Return the [x, y] coordinate for the center point of the cell that contains the specified text.  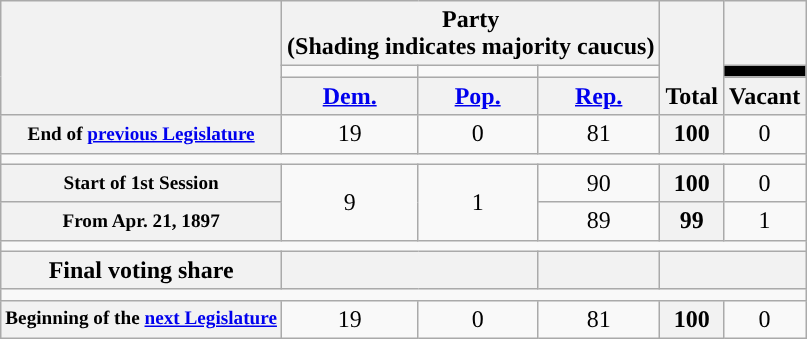
Total [692, 58]
Vacant [764, 96]
Dem. [350, 96]
90 [598, 183]
Pop. [478, 96]
Final voting share [142, 270]
99 [692, 221]
89 [598, 221]
End of previous Legislature [142, 134]
From Apr. 21, 1897 [142, 221]
9 [350, 202]
Rep. [598, 96]
Beginning of the next Legislature [142, 319]
Party (Shading indicates majority caucus) [471, 34]
Start of 1st Session [142, 183]
